From the cell containing the given text, extract its center point as [x, y] coordinate. 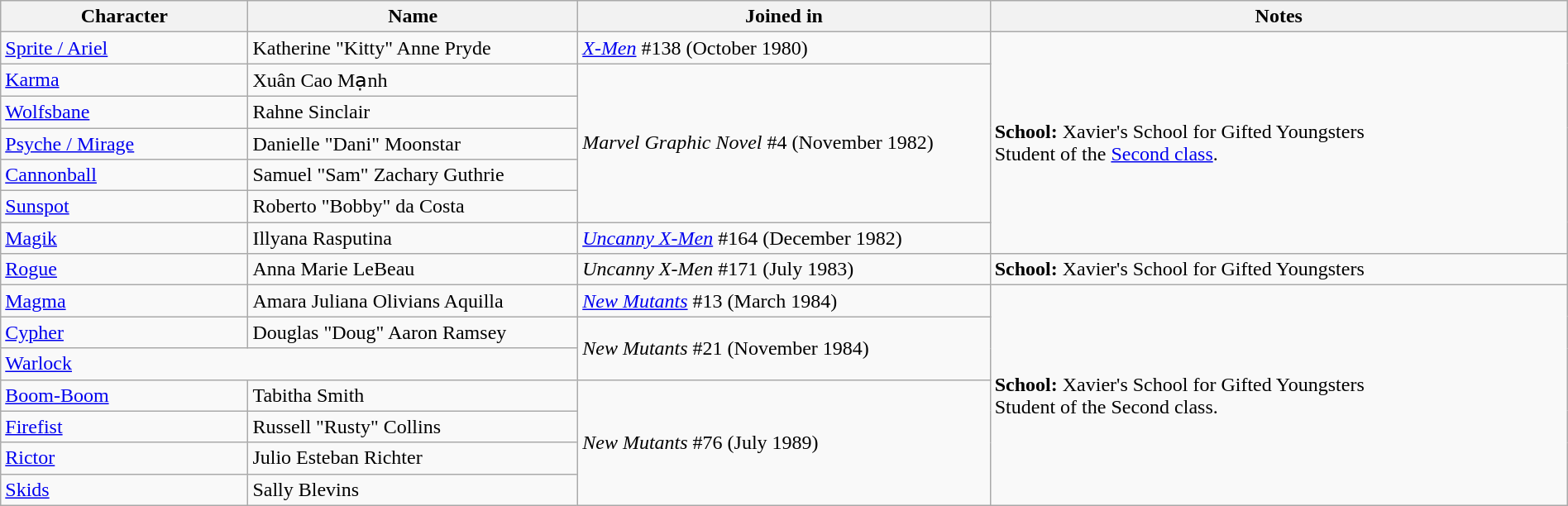
Katherine "Kitty" Anne Pryde [414, 48]
Marvel Graphic Novel #4 (November 1982) [784, 143]
Rogue [124, 270]
Karma [124, 80]
Notes [1279, 17]
Cannonball [124, 175]
Magik [124, 238]
Anna Marie LeBeau [414, 270]
Uncanny X-Men #171 (July 1983) [784, 270]
Psyche / Mirage [124, 143]
Warlock [289, 364]
Boom-Boom [124, 395]
Uncanny X-Men #164 (December 1982) [784, 238]
Name [414, 17]
Douglas "Doug" Aaron Ramsey [414, 332]
Rictor [124, 458]
Wolfsbane [124, 112]
Tabitha Smith [414, 395]
X-Men #138 (October 1980) [784, 48]
Roberto "Bobby" da Costa [414, 207]
Russell "Rusty" Collins [414, 427]
School: Xavier's School for Gifted Youngsters [1279, 270]
Xuân Cao Mạnh [414, 80]
Julio Esteban Richter [414, 458]
Samuel "Sam" Zachary Guthrie [414, 175]
Rahne Sinclair [414, 112]
Sunspot [124, 207]
Danielle "Dani" Moonstar [414, 143]
Magma [124, 301]
Amara Juliana Olivians Aquilla [414, 301]
Character [124, 17]
Sally Blevins [414, 489]
Skids [124, 489]
Joined in [784, 17]
New Mutants #21 (November 1984) [784, 348]
Illyana Rasputina [414, 238]
New Mutants #76 (July 1989) [784, 442]
New Mutants #13 (March 1984) [784, 301]
Sprite / Ariel [124, 48]
Firefist [124, 427]
Cypher [124, 332]
